Return the [X, Y] coordinate for the center point of the cell that contains the specified text.  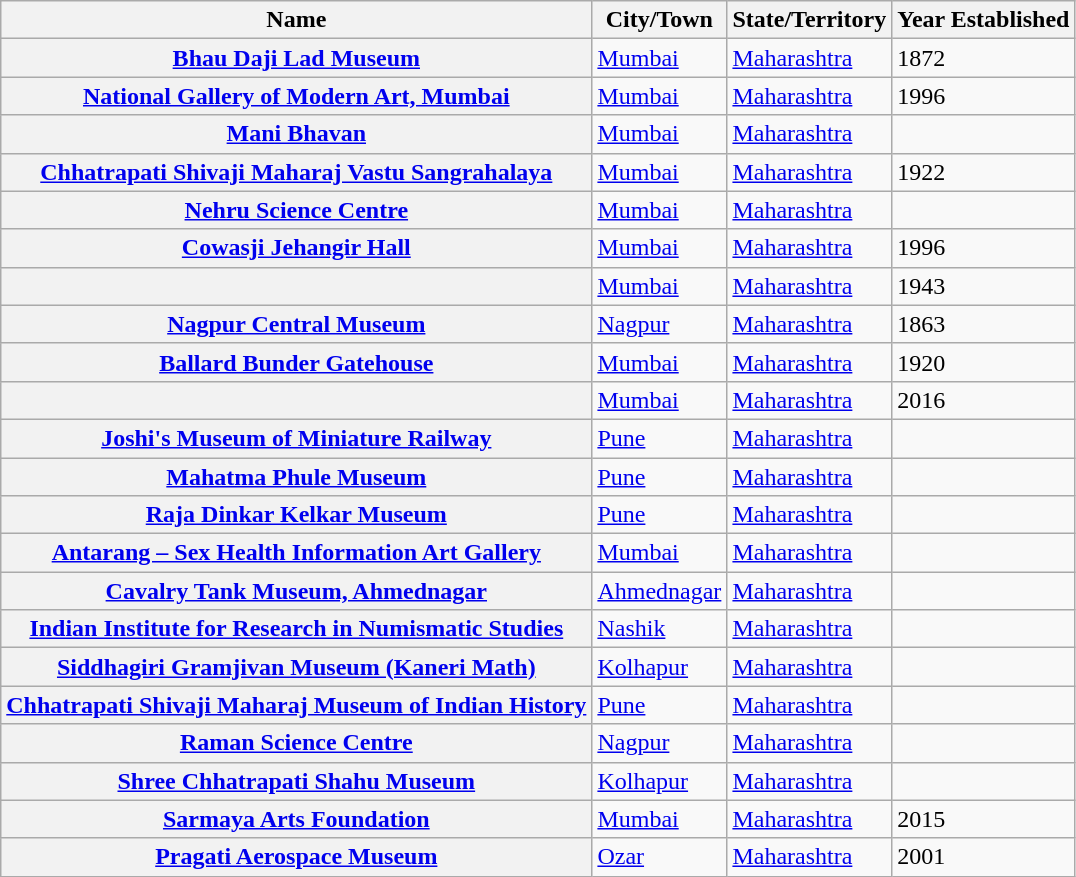
Cavalry Tank Museum, Ahmednagar [296, 591]
2016 [984, 400]
Year Established [984, 20]
City/Town [660, 20]
Nehru Science Centre [296, 210]
Ahmednagar [660, 591]
Joshi's Museum of Miniature Railway [296, 438]
Pragati Aerospace Museum [296, 857]
Nashik [660, 629]
Mani Bhavan [296, 134]
Nagpur Central Museum [296, 324]
2001 [984, 857]
Chhatrapati Shivaji Maharaj Museum of Indian History [296, 705]
1922 [984, 172]
1943 [984, 286]
1872 [984, 58]
National Gallery of Modern Art, Mumbai [296, 96]
Ballard Bunder Gatehouse [296, 362]
1863 [984, 324]
2015 [984, 819]
1920 [984, 362]
Antarang – Sex Health Information Art Gallery [296, 553]
Name [296, 20]
Cowasji Jehangir Hall [296, 248]
Raman Science Centre [296, 743]
Shree Chhatrapati Shahu Museum [296, 781]
State/Territory [810, 20]
Raja Dinkar Kelkar Museum [296, 515]
Indian Institute for Research in Numismatic Studies [296, 629]
Bhau Daji Lad Museum [296, 58]
Sarmaya Arts Foundation [296, 819]
Ozar [660, 857]
Mahatma Phule Museum [296, 477]
Chhatrapati Shivaji Maharaj Vastu Sangrahalaya [296, 172]
Siddhagiri Gramjivan Museum (Kaneri Math) [296, 667]
